Identify which cell holds the provided text, then report its [X, Y] central coordinate. 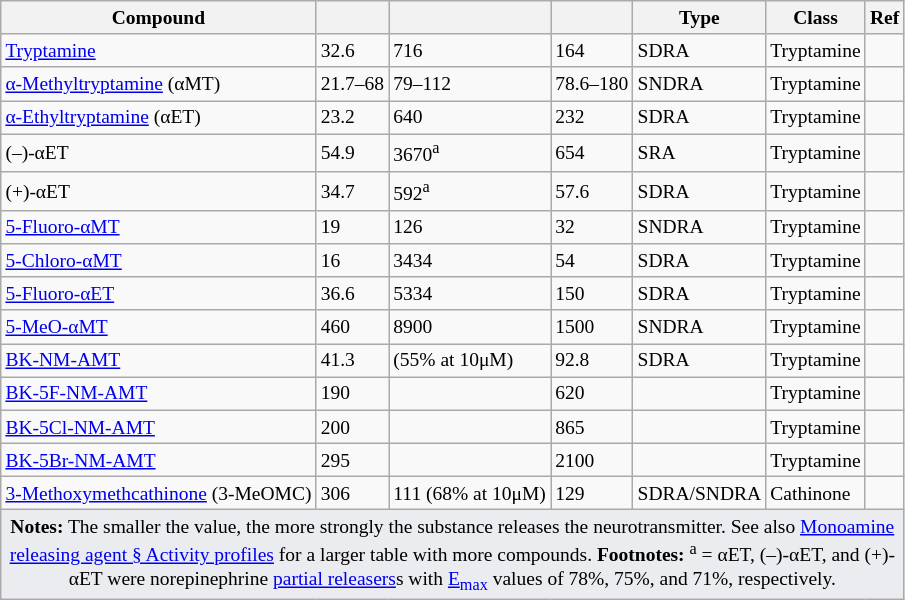
2100 [591, 460]
295 [352, 460]
150 [591, 294]
32 [591, 226]
92.8 [591, 360]
79–112 [470, 84]
(–)-αET [158, 153]
3670a [470, 153]
21.7–68 [352, 84]
Cathinone [816, 494]
5-MeO-αMT [158, 326]
32.6 [352, 50]
716 [470, 50]
34.7 [352, 191]
5-Fluoro-αET [158, 294]
(55% at 10μM) [470, 360]
200 [352, 426]
592a [470, 191]
5-Chloro-αMT [158, 260]
164 [591, 50]
126 [470, 226]
BK-5Cl-NM-AMT [158, 426]
190 [352, 394]
78.6–180 [591, 84]
(+)-αET [158, 191]
57.6 [591, 191]
Ref [884, 18]
BK-5F-NM-AMT [158, 394]
36.6 [352, 294]
Class [816, 18]
306 [352, 494]
54 [591, 260]
640 [470, 118]
8900 [470, 326]
α-Methyltryptamine (αMT) [158, 84]
SDRA/SNDRA [700, 494]
54.9 [352, 153]
1500 [591, 326]
BK-NM-AMT [158, 360]
111 (68% at 10μM) [470, 494]
23.2 [352, 118]
Type [700, 18]
19 [352, 226]
3434 [470, 260]
16 [352, 260]
α-Ethyltryptamine (αET) [158, 118]
41.3 [352, 360]
SRA [700, 153]
BK-5Br-NM-AMT [158, 460]
5-Fluoro-αMT [158, 226]
460 [352, 326]
232 [591, 118]
654 [591, 153]
620 [591, 394]
3-Methoxymethcathinone (3-MeOMC) [158, 494]
865 [591, 426]
129 [591, 494]
Compound [158, 18]
5334 [470, 294]
